Capture the cell that displays the provided text and extract its [x, y] central coordinate. 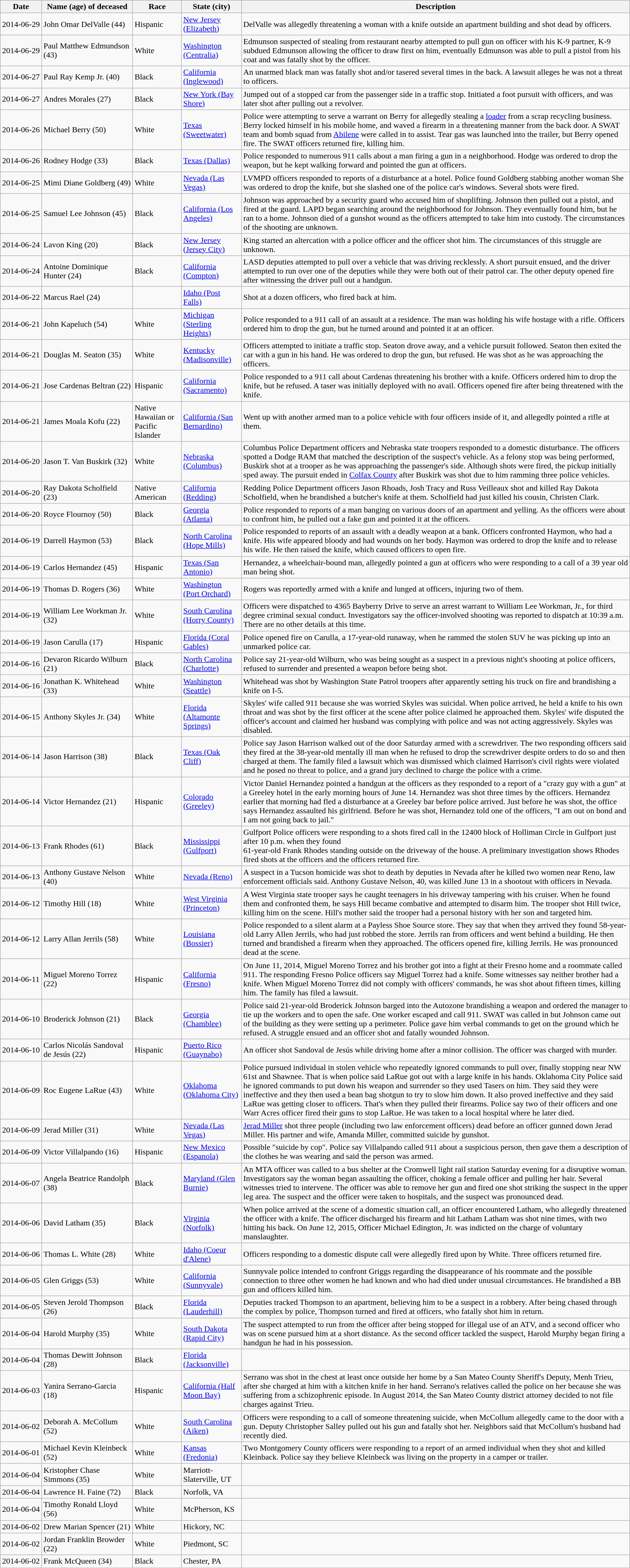
Hernandez, a wheelchair-bound man, allegedly pointed a gun at officers who were responding to a call of a 39 year old man being shot. [436, 567]
Washington(Centralia) [211, 50]
Washington (Port Orchard) [211, 589]
Hickory, NC [211, 1527]
Mississippi (Gulfport) [211, 846]
California (Half Moon Bay) [211, 1391]
Carlos Nicolás Sandoval de Jesús (22) [87, 1050]
Victor Hernandez (21) [87, 801]
Deborah A. McCollum (52) [87, 1426]
Nebraska (Columbus) [211, 462]
Carlos Hernandez (45) [87, 567]
Name (age) of deceased [87, 7]
Michael Kevin Kleinbeck (52) [87, 1453]
Marcus Rael (24) [87, 297]
Louisiana (Bossier) [211, 939]
Royce Flournoy (50) [87, 514]
New Mexico (Espanola) [211, 1152]
Jerad Miller (31) [87, 1130]
Timothy Hill (18) [87, 903]
Larry Allan Jerrils (58) [87, 939]
Michigan (Sterling Heights) [211, 324]
Anthony Gustave Nelson (40) [87, 877]
Colorado (Greeley) [211, 801]
Jason Harrison (38) [87, 756]
California (Inglewood) [211, 77]
2014-06-03 [21, 1391]
Nevada (Reno) [211, 877]
North Carolina (Hope Mills) [211, 541]
Thomas D. Rogers (36) [87, 589]
Description [436, 7]
California (Redding) [211, 493]
Georgia (Chamblee) [211, 1019]
Lawrence H. Faine (72) [87, 1492]
Antoine Dominique Hunter (24) [87, 271]
David Latham (35) [87, 1223]
Jonathan K. Whitehead (33) [87, 686]
2014-06-15 [21, 717]
Rogers was reportedly armed with a knife and lunged at officers, injuring two of them. [436, 589]
Idaho (Post Falls) [211, 297]
Shot at a dozen officers, who fired back at him. [436, 297]
John Omar DelValle (44) [87, 24]
Jason Carulla (17) [87, 642]
2014-06-07 [21, 1183]
Harold Murphy (35) [87, 1333]
California (Sacramento) [211, 386]
Florida (Coral Gables) [211, 642]
2014-06-01 [21, 1453]
Norfolk, VA [211, 1492]
California (Fresno) [211, 979]
Officers responding to a domestic dispute call were allegedly fired upon by White. Three officers returned fire. [436, 1254]
Frank McQueen (34) [87, 1561]
New Jersey (Elizabeth) [211, 24]
An unarmed black man was fatally shot and/or tasered several times in the back. A lawsuit alleges he was not a threat to officers. [436, 77]
Florida (Jacksonville) [211, 1360]
Angela Beatrice Randolph (38) [87, 1183]
Lavon King (20) [87, 244]
Washington (Seattle) [211, 686]
Virginia (Norfolk) [211, 1223]
Georgia (Atlanta) [211, 514]
Steven Jerold Thompson (26) [87, 1307]
Texas (Dallas) [211, 161]
Piedmont, SC [211, 1544]
North Carolina (Charlotte) [211, 664]
Victor Villalpando (16) [87, 1152]
Paul Matthew Edmundson (43) [87, 50]
Marriott-Slaterville, UT [211, 1474]
Texas (Oak Cliff) [211, 756]
Jordan Franklin Browder (22) [87, 1544]
Drew Marian Spencer (21) [87, 1527]
Florida (Lauderhill) [211, 1307]
Oklahoma (Oklahoma City) [211, 1090]
Thomas L. White (28) [87, 1254]
South Carolina (Aiken) [211, 1426]
Kansas (Fredonia) [211, 1453]
Maryland (Glen Burnie) [211, 1183]
An officer shot Sandoval de Jesús while driving home after a minor collision. The officer was charged with murder. [436, 1050]
South Carolina (Horry County) [211, 615]
California (Sunnyvale) [211, 1280]
William Lee Workman Jr. (32) [87, 615]
Whitehead was shot by Washington State Patrol troopers after apparently setting his truck on fire and brandishing a knife on I-5. [436, 686]
Native Hawaiian or Pacific Islander [157, 421]
Thomas Dewitt Johnson (28) [87, 1360]
Chester, PA [211, 1561]
Kentucky (Madisonville) [211, 355]
Puerto Rico (Guaynabo) [211, 1050]
Texas (San Antonio) [211, 567]
Police opened fire on Carulla, a 17-year-old runaway, when he rammed the stolen SUV he was picking up into an unmarked police car. [436, 642]
Darrell Haymon (53) [87, 541]
Jason T. Van Buskirk (32) [87, 462]
McPherson, KS [211, 1509]
Broderick Johnson (21) [87, 1019]
Texas (Sweetwater) [211, 130]
Native American [157, 493]
New York (Bay Shore) [211, 99]
2014-06-11 [21, 979]
Rodney Hodge (33) [87, 161]
California (Los Angeles) [211, 213]
Samuel Lee Johnson (45) [87, 213]
Florida (Altamonte Springs) [211, 717]
Devaron Ricardo Wilburn (21) [87, 664]
West Virginia (Princeton) [211, 903]
Glen Griggs (53) [87, 1280]
Roc Eugene LaRue (43) [87, 1090]
Paul Ray Kemp Jr. (40) [87, 77]
John Kapeluch (54) [87, 324]
Anthony Skyles Jr. (34) [87, 717]
DelValle was allegedly threatening a woman with a knife outside an apartment building and shot dead by officers. [436, 24]
Michael Berry (50) [87, 130]
King started an altercation with a police officer and the officer shot him. The circumstances of this struggle are unknown. [436, 244]
California (San Bernardino) [211, 421]
Mimi Diane Goldberg (49) [87, 182]
2014-06-22 [21, 297]
Douglas M. Seaton (35) [87, 355]
James Moala Kofu (22) [87, 421]
South Dakota (Rapid City) [211, 1333]
Andres Morales (27) [87, 99]
Went up with another armed man to a police vehicle with four officers inside of it, and allegedly pointed a rifle at them. [436, 421]
Idaho (Coeur d'Alene) [211, 1254]
New Jersey (Jersey City) [211, 244]
Frank Rhodes (61) [87, 846]
Kristopher Chase Simmons (35) [87, 1474]
State (city) [211, 7]
Race [157, 7]
Timothy Ronald Lloyd (56) [87, 1509]
California (Compton) [211, 271]
Ray Dakota Scholfield (23) [87, 493]
Yanira Serrano-Garcia (18) [87, 1391]
Date [21, 7]
Miguel Moreno Torrez (22) [87, 979]
Jose Cardenas Beltran (22) [87, 386]
